Return [X, Y] of the center of cell containing provided text 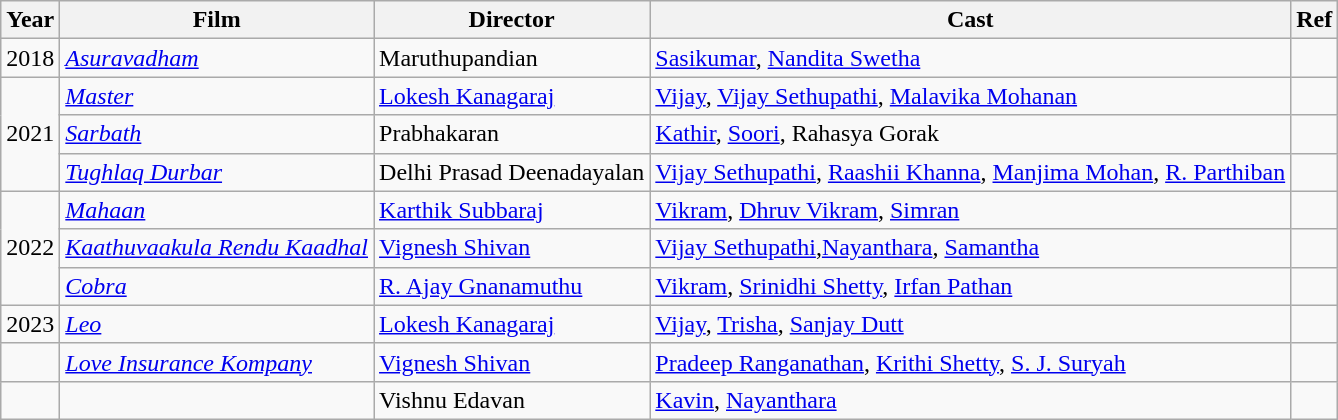
2021 [30, 134]
Sasikumar, Nandita Swetha [970, 58]
Vijay Sethupathi,Nayanthara, Samantha [970, 248]
Asuravadham [217, 58]
Tughlaq Durbar [217, 172]
Mahaan [217, 210]
Maruthupandian [512, 58]
2018 [30, 58]
Vishnu Edavan [512, 400]
Vijay, Trisha, Sanjay Dutt [970, 324]
Master [217, 96]
Sarbath [217, 134]
Cobra [217, 286]
Leo [217, 324]
R. Ajay Gnanamuthu [512, 286]
Prabhakaran [512, 134]
Ref [1314, 20]
Kavin, Nayanthara [970, 400]
Vikram, Srinidhi Shetty, Irfan Pathan [970, 286]
Love Insurance Kompany [217, 362]
Kathir, Soori, Rahasya Gorak [970, 134]
2022 [30, 248]
Director [512, 20]
Cast [970, 20]
Pradeep Ranganathan, Krithi Shetty, S. J. Suryah [970, 362]
2023 [30, 324]
Kaathuvaakula Rendu Kaadhal [217, 248]
Karthik Subbaraj [512, 210]
Vijay, Vijay Sethupathi, Malavika Mohanan [970, 96]
Vijay Sethupathi, Raashii Khanna, Manjima Mohan, R. Parthiban [970, 172]
Year [30, 20]
Delhi Prasad Deenadayalan [512, 172]
Film [217, 20]
Vikram, Dhruv Vikram, Simran [970, 210]
